Output the [x, y] coordinate of the center of the cell containing the given text.  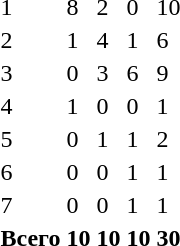
3 [108, 73]
6 [138, 73]
4 [108, 40]
